Find where the given text appears and provide that cell's center as (x, y) coordinate. 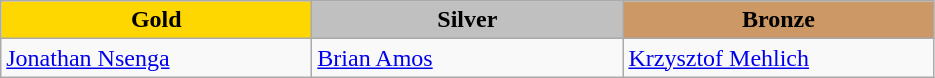
Silver (468, 20)
Jonathan Nsenga (156, 58)
Krzysztof Mehlich (778, 58)
Bronze (778, 20)
Brian Amos (468, 58)
Gold (156, 20)
